For the text-containing cell, return its midpoint in (X, Y) coordinate format. 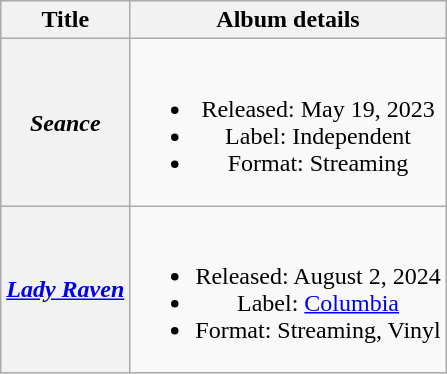
Released: August 2, 2024Label: ColumbiaFormat: Streaming, Vinyl (288, 290)
Title (66, 20)
Lady Raven (66, 290)
Album details (288, 20)
Released: May 19, 2023Label: IndependentFormat: Streaming (288, 122)
Seance (66, 122)
